Search for the cell housing the specified text and yield its (x, y) center coordinate. 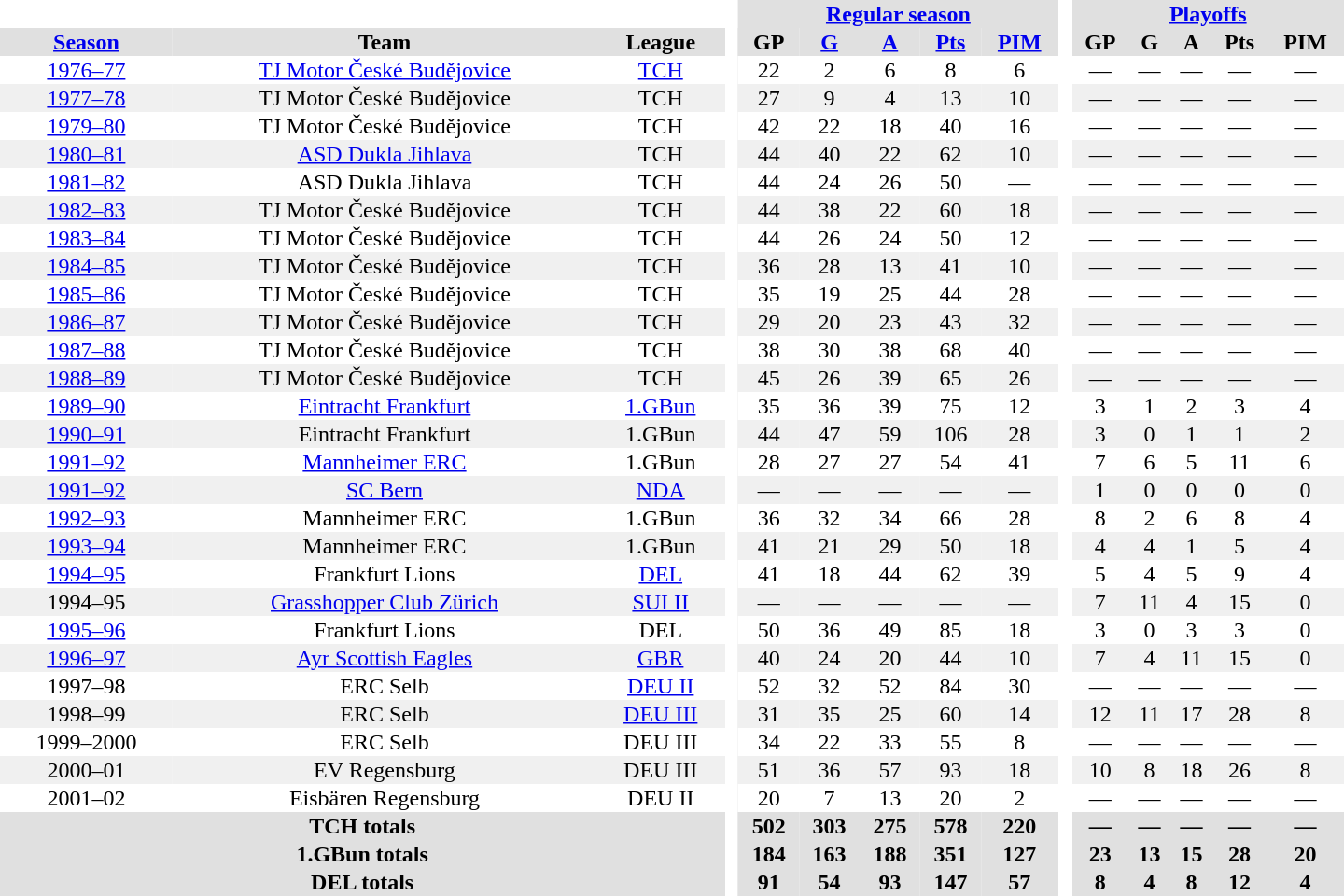
1983–84 (86, 238)
17 (1191, 714)
14 (1019, 714)
1997–98 (86, 686)
2001–02 (86, 798)
Eisbären Regensburg (385, 798)
2000–01 (86, 770)
1989–90 (86, 406)
1981–82 (86, 182)
84 (950, 686)
188 (890, 854)
45 (769, 378)
147 (950, 882)
68 (950, 350)
Grasshopper Club Zürich (385, 602)
49 (890, 630)
1976–77 (86, 70)
502 (769, 826)
351 (950, 854)
19 (829, 294)
TCH totals (362, 826)
Team (385, 42)
51 (769, 770)
66 (950, 518)
184 (769, 854)
1977–78 (86, 98)
DEL totals (362, 882)
33 (890, 742)
578 (950, 826)
59 (890, 434)
42 (769, 126)
85 (950, 630)
21 (829, 546)
31 (769, 714)
1985–86 (86, 294)
1982–83 (86, 210)
43 (950, 322)
GBR (661, 658)
1987–88 (86, 350)
47 (829, 434)
75 (950, 406)
NDA (661, 490)
Playoffs (1208, 14)
1993–94 (86, 546)
Season (86, 42)
1984–85 (86, 266)
1988–89 (86, 378)
55 (950, 742)
1990–91 (86, 434)
1.GBun totals (362, 854)
1992–93 (86, 518)
127 (1019, 854)
1995–96 (86, 630)
EV Regensburg (385, 770)
1979–80 (86, 126)
1999–2000 (86, 742)
League (661, 42)
163 (829, 854)
SUI II (661, 602)
1980–81 (86, 154)
16 (1019, 126)
91 (769, 882)
275 (890, 826)
SC Bern (385, 490)
Regular season (898, 14)
Ayr Scottish Eagles (385, 658)
1996–97 (86, 658)
1998–99 (86, 714)
303 (829, 826)
65 (950, 378)
1986–87 (86, 322)
220 (1019, 826)
106 (950, 434)
